Detect which cell encompasses the target text, then output its (x, y) center coordinate. 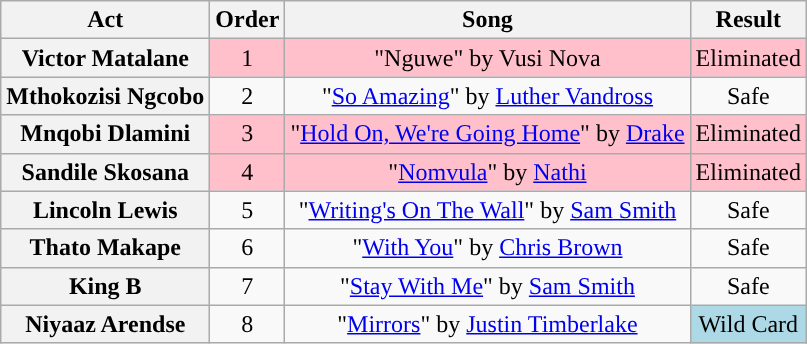
"With You" by Chris Brown (488, 248)
2 (248, 96)
Act (106, 20)
Mthokozisi Ngcobo (106, 96)
3 (248, 134)
King B (106, 286)
Victor Matalane (106, 58)
5 (248, 210)
Wild Card (748, 324)
Mnqobi Dlamini (106, 134)
Thato Makape (106, 248)
8 (248, 324)
7 (248, 286)
6 (248, 248)
Niyaaz Arendse (106, 324)
"Stay With Me" by Sam Smith (488, 286)
4 (248, 172)
"Nomvula" by Nathi (488, 172)
"So Amazing" by Luther Vandross (488, 96)
Result (748, 20)
"Nguwe" by Vusi Nova (488, 58)
Sandile Skosana (106, 172)
"Hold On, We're Going Home" by Drake (488, 134)
"Mirrors" by Justin Timberlake (488, 324)
Order (248, 20)
Lincoln Lewis (106, 210)
"Writing's On The Wall" by Sam Smith (488, 210)
1 (248, 58)
Song (488, 20)
